Provide the (X, Y) coordinate of the cell's center where the given text is located.  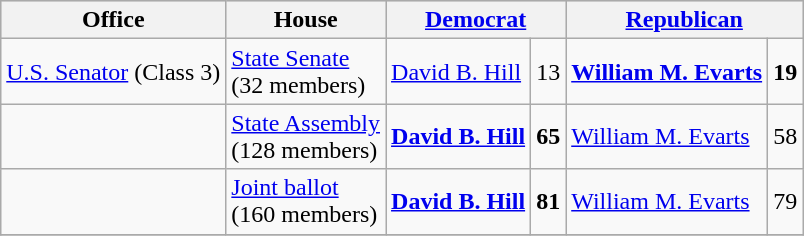
19 (786, 72)
State Senate (32 members) (306, 72)
Joint ballot (160 members) (306, 202)
U.S. Senator (Class 3) (114, 72)
13 (548, 72)
65 (548, 136)
Democrat (476, 20)
81 (548, 202)
58 (786, 136)
Republican (684, 20)
79 (786, 202)
State Assembly (128 members) (306, 136)
House (306, 20)
Office (114, 20)
